Determine the [x, y] coordinate at the center of the cell enclosing the given text.  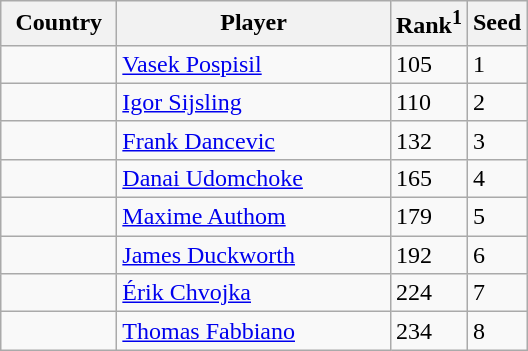
2 [496, 102]
Frank Dancevic [254, 140]
Érik Chvojka [254, 293]
110 [428, 102]
Country [59, 24]
Player [254, 24]
6 [496, 255]
Igor Sijsling [254, 102]
192 [428, 255]
Vasek Pospisil [254, 64]
165 [428, 178]
5 [496, 217]
1 [496, 64]
Seed [496, 24]
224 [428, 293]
105 [428, 64]
132 [428, 140]
3 [496, 140]
James Duckworth [254, 255]
7 [496, 293]
Thomas Fabbiano [254, 331]
Rank1 [428, 24]
Danai Udomchoke [254, 178]
Maxime Authom [254, 217]
8 [496, 331]
4 [496, 178]
234 [428, 331]
179 [428, 217]
